Determine the [X, Y] coordinate at the center of the cell enclosing the given text.  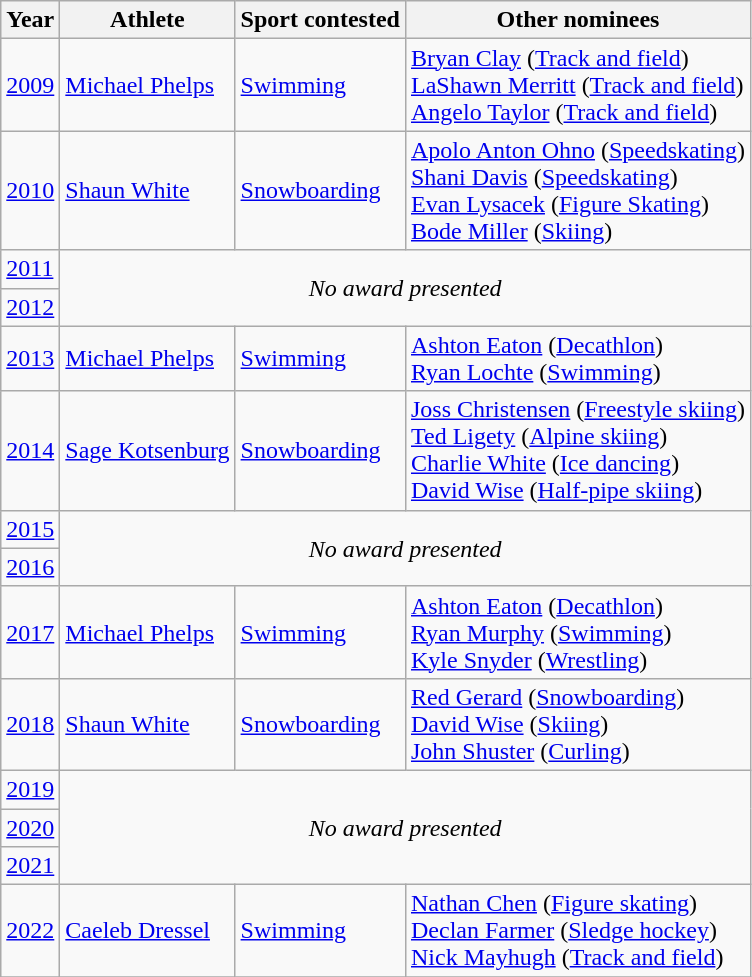
2010 [30, 190]
2009 [30, 85]
2011 [30, 269]
2017 [30, 632]
2021 [30, 866]
2016 [30, 567]
Sport contested [320, 20]
Athlete [148, 20]
Other nominees [578, 20]
2015 [30, 529]
Ashton Eaton (Decathlon)Ryan Lochte (Swimming) [578, 358]
2019 [30, 789]
2022 [30, 931]
2013 [30, 358]
Nathan Chen (Figure skating)Declan Farmer (Sledge hockey)Nick Mayhugh (Track and field) [578, 931]
2020 [30, 827]
Caeleb Dressel [148, 931]
Ashton Eaton (Decathlon)Ryan Murphy (Swimming)Kyle Snyder (Wrestling) [578, 632]
Red Gerard (Snowboarding)David Wise (Skiing)John Shuster (Curling) [578, 724]
2012 [30, 307]
2014 [30, 450]
Bryan Clay (Track and field)LaShawn Merritt (Track and field)Angelo Taylor (Track and field) [578, 85]
Sage Kotsenburg [148, 450]
Year [30, 20]
Joss Christensen (Freestyle skiing) Ted Ligety (Alpine skiing) Charlie White (Ice dancing) David Wise (Half-pipe skiing) [578, 450]
Apolo Anton Ohno (Speedskating) Shani Davis (Speedskating) Evan Lysacek (Figure Skating) Bode Miller (Skiing) [578, 190]
2018 [30, 724]
